Find where the given text appears and provide that cell's center as (X, Y) coordinate. 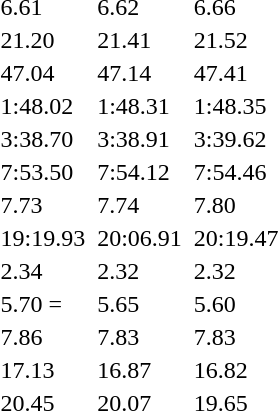
20:06.91 (140, 238)
16.87 (140, 370)
7.74 (140, 205)
47.14 (140, 73)
5.65 (140, 304)
3:38.91 (140, 139)
7:54.12 (140, 172)
21.41 (140, 40)
2.32 (140, 271)
7.83 (140, 337)
1:48.31 (140, 106)
